Capture the cell that displays the provided text and extract its (X, Y) central coordinate. 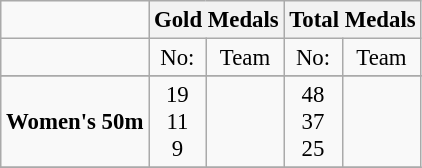
Total Medals (352, 20)
48 37 25 (313, 122)
19 11 9 (178, 122)
Women's 50m (75, 122)
Gold Medals (216, 20)
